Determine the (x, y) coordinate at the center of the cell enclosing the given text.  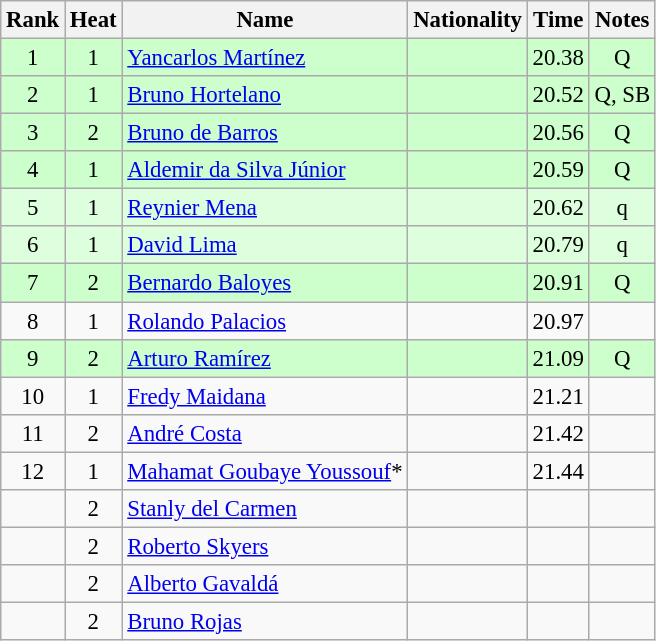
Time (558, 20)
Heat (94, 20)
20.59 (558, 170)
Q, SB (622, 95)
20.38 (558, 58)
20.91 (558, 283)
Rank (33, 20)
5 (33, 208)
Bernardo Baloyes (265, 283)
Stanly del Carmen (265, 509)
David Lima (265, 245)
21.09 (558, 358)
Bruno Hortelano (265, 95)
Bruno Rojas (265, 621)
11 (33, 433)
21.21 (558, 396)
6 (33, 245)
20.97 (558, 321)
7 (33, 283)
Fredy Maidana (265, 396)
Rolando Palacios (265, 321)
9 (33, 358)
Reynier Mena (265, 208)
20.62 (558, 208)
Notes (622, 20)
Nationality (468, 20)
4 (33, 170)
21.44 (558, 471)
20.79 (558, 245)
12 (33, 471)
Alberto Gavaldá (265, 584)
8 (33, 321)
Bruno de Barros (265, 133)
Mahamat Goubaye Youssouf* (265, 471)
20.56 (558, 133)
20.52 (558, 95)
21.42 (558, 433)
Aldemir da Silva Júnior (265, 170)
André Costa (265, 433)
Yancarlos Martínez (265, 58)
10 (33, 396)
3 (33, 133)
Name (265, 20)
Roberto Skyers (265, 546)
Arturo Ramírez (265, 358)
